Pinpoint the cell where the given text exists, returning its [x, y] midpoint coordinate. 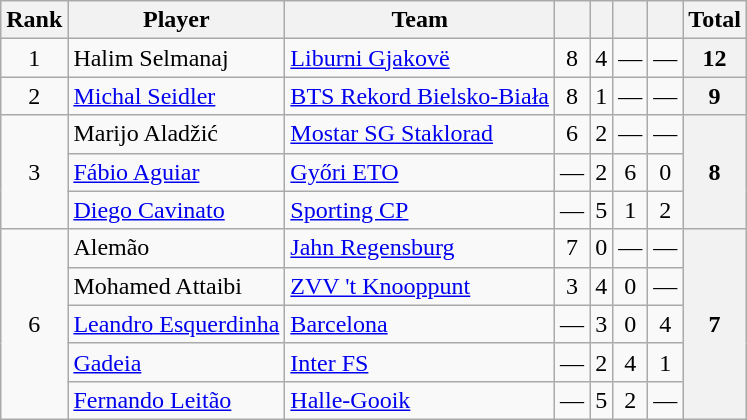
Inter FS [420, 362]
Team [420, 20]
Liburni Gjakovë [420, 58]
ZVV 't Knooppunt [420, 286]
Jahn Regensburg [420, 248]
Fernando Leitão [176, 400]
Marijo Aladžić [176, 134]
Fábio Aguiar [176, 172]
Halim Selmanaj [176, 58]
Halle-Gooik [420, 400]
12 [715, 58]
Sporting CP [420, 210]
BTS Rekord Bielsko-Biała [420, 96]
Leandro Esquerdinha [176, 324]
Alemão [176, 248]
Barcelona [420, 324]
Michal Seidler [176, 96]
Diego Cavinato [176, 210]
Rank [34, 20]
Gadeia [176, 362]
9 [715, 96]
Győri ETO [420, 172]
Player [176, 20]
Mostar SG Staklorad [420, 134]
Total [715, 20]
Mohamed Attaibi [176, 286]
